Output the [x, y] coordinate of the center of the cell containing the given text.  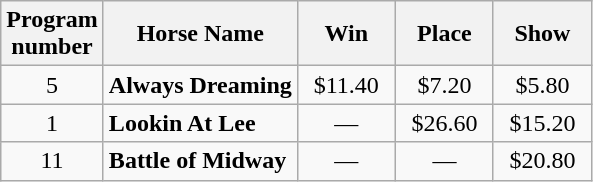
1 [52, 123]
$15.20 [542, 123]
Place [444, 34]
Battle of Midway [200, 161]
$7.20 [444, 85]
5 [52, 85]
11 [52, 161]
Always Dreaming [200, 85]
Programnumber [52, 34]
Horse Name [200, 34]
$20.80 [542, 161]
Show [542, 34]
$26.60 [444, 123]
Win [346, 34]
Lookin At Lee [200, 123]
$11.40 [346, 85]
$5.80 [542, 85]
